Scan for the cell matching the given text and deliver its [X, Y] coordinate at center. 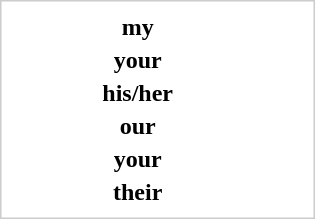
his/her [138, 93]
my [138, 27]
their [138, 192]
our [138, 126]
